Identify which cell holds the provided text, then report its (x, y) central coordinate. 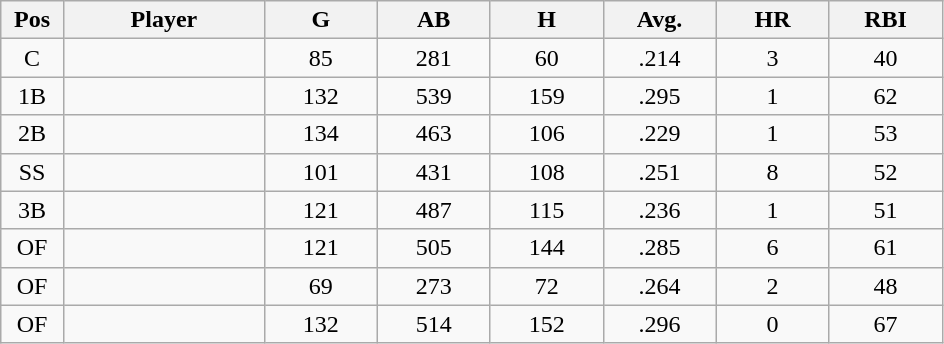
134 (320, 134)
C (32, 58)
HR (772, 20)
273 (434, 286)
281 (434, 58)
.295 (660, 96)
RBI (886, 20)
H (546, 20)
3B (32, 210)
152 (546, 324)
60 (546, 58)
505 (434, 248)
62 (886, 96)
Player (164, 20)
2 (772, 286)
8 (772, 172)
52 (886, 172)
Pos (32, 20)
101 (320, 172)
.264 (660, 286)
.285 (660, 248)
539 (434, 96)
69 (320, 286)
.229 (660, 134)
3 (772, 58)
.214 (660, 58)
Avg. (660, 20)
106 (546, 134)
108 (546, 172)
514 (434, 324)
.236 (660, 210)
2B (32, 134)
0 (772, 324)
144 (546, 248)
53 (886, 134)
159 (546, 96)
.296 (660, 324)
1B (32, 96)
85 (320, 58)
115 (546, 210)
463 (434, 134)
SS (32, 172)
72 (546, 286)
40 (886, 58)
51 (886, 210)
67 (886, 324)
61 (886, 248)
48 (886, 286)
AB (434, 20)
487 (434, 210)
G (320, 20)
431 (434, 172)
.251 (660, 172)
6 (772, 248)
